Pinpoint the cell where the given text exists, returning its (x, y) midpoint coordinate. 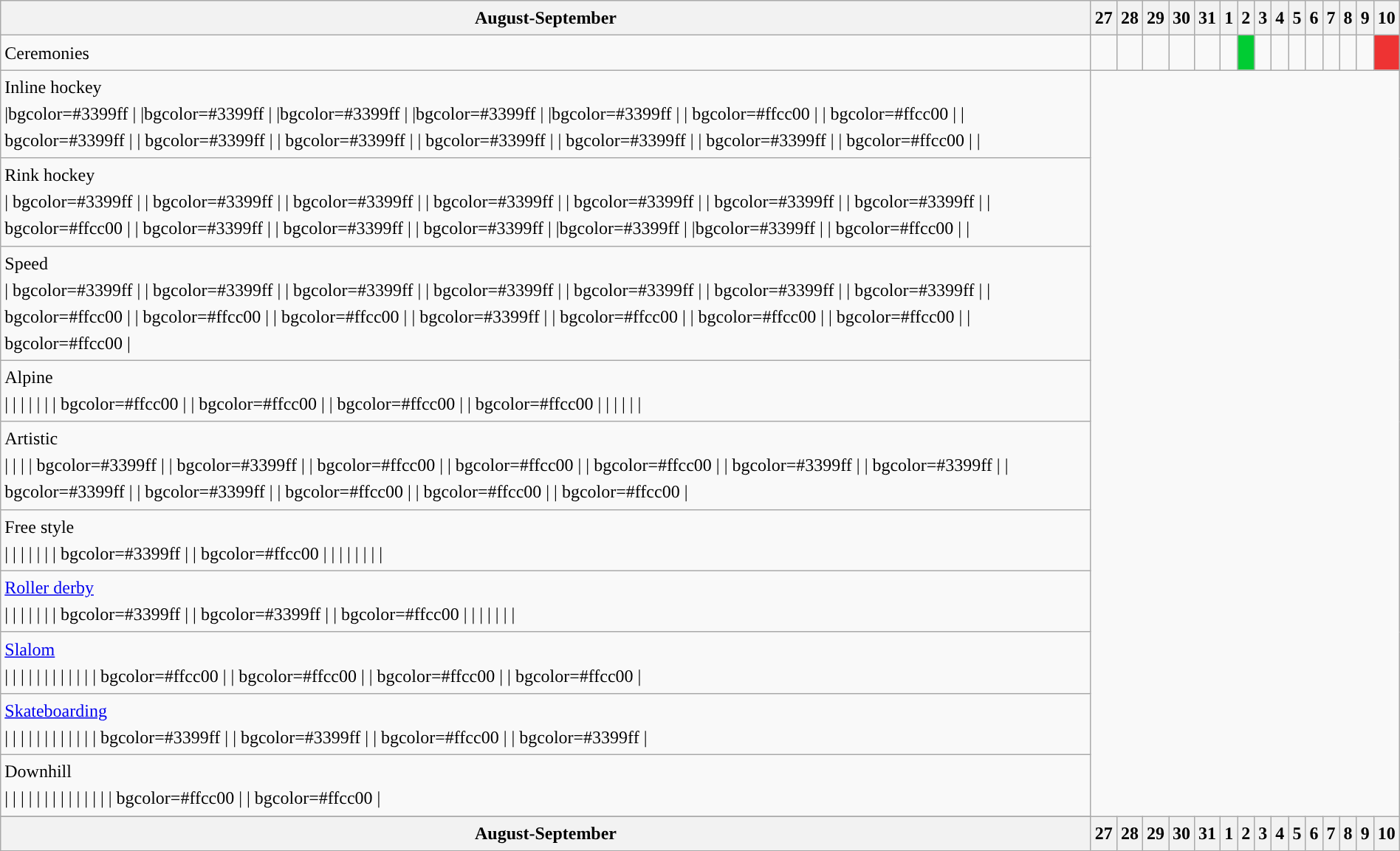
Roller derby| | | | | | | bgcolor=#3399ff | | bgcolor=#3399ff | | bgcolor=#ffcc00 | | | | | | | (546, 601)
Slalom| | | | | | | | | | | | bgcolor=#ffcc00 | | bgcolor=#ffcc00 | | bgcolor=#ffcc00 | | bgcolor=#ffcc00 | (546, 663)
Free style| | | | | | | bgcolor=#3399ff | | bgcolor=#ffcc00 | | | | | | | | (546, 540)
Skateboarding| | | | | | | | | | | | bgcolor=#3399ff | | bgcolor=#3399ff | | bgcolor=#ffcc00 | | bgcolor=#3399ff | (546, 723)
Alpine| | | | | | | bgcolor=#ffcc00 | | bgcolor=#ffcc00 | | bgcolor=#ffcc00 | | bgcolor=#ffcc00 | | | | | | (546, 391)
Ceremonies (546, 53)
Downhill| | | | | | | | | | | | | | bgcolor=#ffcc00 | | bgcolor=#ffcc00 | (546, 785)
